Search for the cell housing the specified text and yield its [x, y] center coordinate. 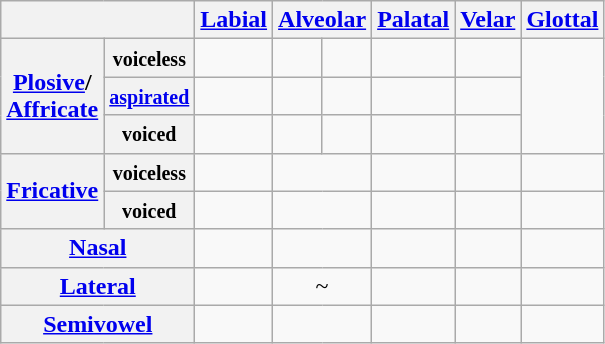
Nasal [98, 248]
Glottal [562, 20]
Alveolar [322, 20]
Velar [488, 20]
aspirated [150, 96]
Lateral [98, 286]
Labial [234, 20]
Plosive/Affricate [52, 96]
Semivowel [98, 324]
Palatal [414, 20]
Fricative [52, 191]
~ [322, 286]
